Return the [X, Y] coordinate for the center point of the cell that contains the specified text.  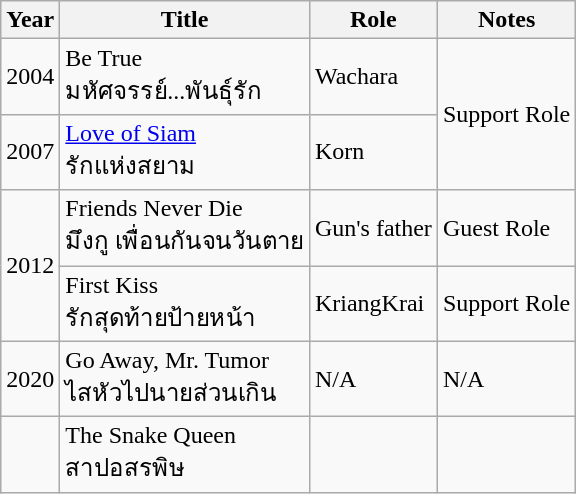
Title [185, 20]
Wachara [373, 77]
Role [373, 20]
2004 [30, 77]
Go Away, Mr. Tumorไสหัวไปนายส่วนเกิน [185, 379]
KriangKrai [373, 304]
Gun's father [373, 228]
First Kissรักสุดท้ายป้ายหน้า [185, 304]
Guest Role [506, 228]
Friends Never Dieมึงกู เพื่อนกันจนวันตาย [185, 228]
2007 [30, 152]
Year [30, 20]
2012 [30, 266]
Korn [373, 152]
Notes [506, 20]
Be Trueมหัศจรรย์...พันธุ์รัก [185, 77]
Love of Siamรักแห่งสยาม [185, 152]
The Snake Queenสาปอสรพิษ [185, 455]
2020 [30, 379]
